Identify which cell holds the provided text, then report its (x, y) central coordinate. 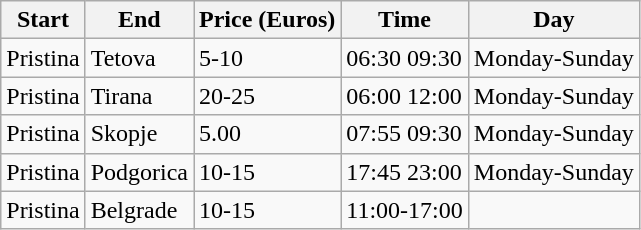
5.00 (268, 134)
11:00-17:00 (405, 210)
Skopje (139, 134)
07:55 09:30 (405, 134)
Tirana (139, 96)
End (139, 20)
5-10 (268, 58)
Belgrade (139, 210)
Podgorica (139, 172)
Day (554, 20)
Tetova (139, 58)
06:30 09:30 (405, 58)
Price (Euros) (268, 20)
17:45 23:00 (405, 172)
Start (43, 20)
20-25 (268, 96)
Time (405, 20)
06:00 12:00 (405, 96)
